Return [X, Y] of the center of cell containing provided text 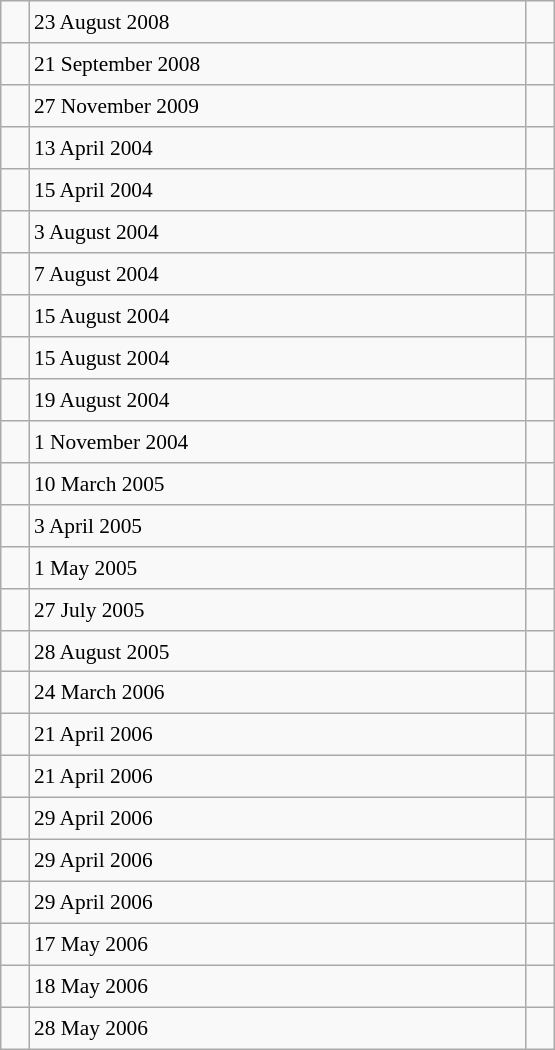
24 March 2006 [278, 693]
1 November 2004 [278, 441]
21 September 2008 [278, 64]
7 August 2004 [278, 274]
28 August 2005 [278, 651]
27 November 2009 [278, 106]
13 April 2004 [278, 148]
27 July 2005 [278, 609]
28 May 2006 [278, 1028]
3 April 2005 [278, 525]
10 March 2005 [278, 483]
17 May 2006 [278, 945]
1 May 2005 [278, 567]
23 August 2008 [278, 22]
18 May 2006 [278, 986]
3 August 2004 [278, 232]
15 April 2004 [278, 190]
19 August 2004 [278, 399]
